Detect which cell encompasses the target text, then output its (X, Y) center coordinate. 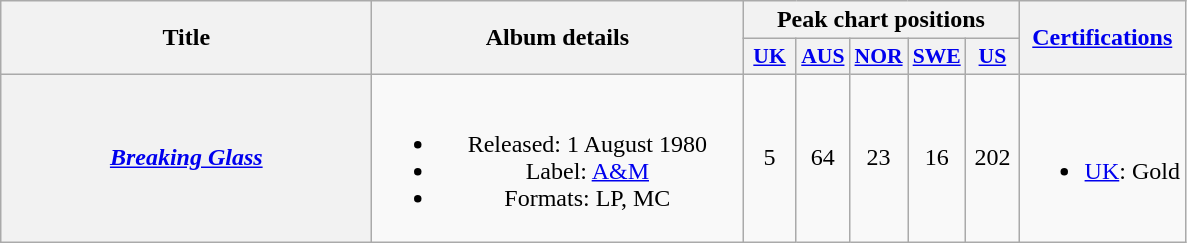
UK (770, 57)
US (992, 57)
SWE (937, 57)
5 (770, 158)
64 (822, 158)
Released: 1 August 1980Label: A&MFormats: LP, MC (558, 158)
16 (937, 158)
Album details (558, 38)
UK: Gold (1102, 158)
202 (992, 158)
Breaking Glass (186, 158)
Certifications (1102, 38)
Peak chart positions (881, 20)
NOR (879, 57)
23 (879, 158)
Title (186, 38)
AUS (822, 57)
